Scan for the cell matching the given text and deliver its (X, Y) coordinate at center. 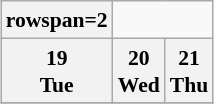
21Thu (190, 70)
20Wed (139, 70)
rowspan=2 (57, 20)
19Tue (57, 70)
